From the cell containing the given text, extract its center point as (x, y) coordinate. 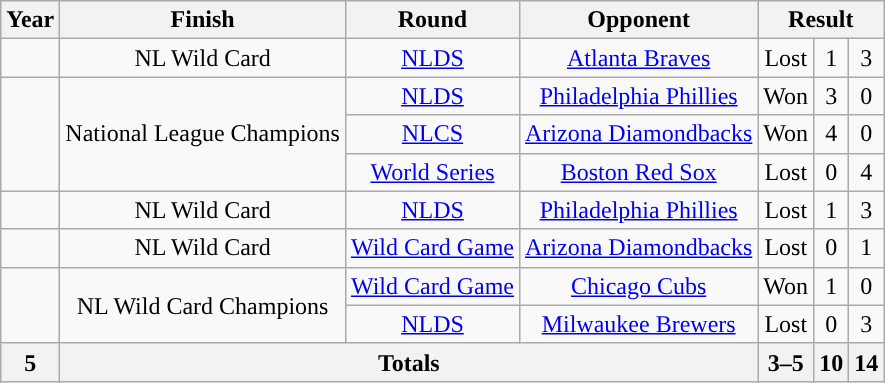
5 (30, 362)
Finish (203, 20)
World Series (432, 172)
Boston Red Sox (638, 172)
Round (432, 20)
Chicago Cubs (638, 286)
NLCS (432, 134)
National League Champions (203, 134)
NL Wild Card Champions (203, 305)
14 (866, 362)
Year (30, 20)
Milwaukee Brewers (638, 324)
Result (821, 20)
3–5 (786, 362)
Totals (409, 362)
10 (832, 362)
Opponent (638, 20)
Atlanta Braves (638, 58)
